Capture the cell that displays the provided text and extract its [x, y] central coordinate. 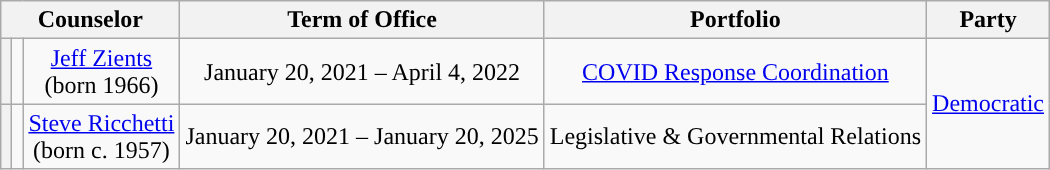
Portfolio [735, 20]
Democratic [988, 104]
Counselor [90, 20]
Jeff Zients(born 1966) [102, 72]
January 20, 2021 – April 4, 2022 [362, 72]
January 20, 2021 – January 20, 2025 [362, 136]
Party [988, 20]
Steve Ricchetti(born c. 1957) [102, 136]
COVID Response Coordination [735, 72]
Legislative & Governmental Relations [735, 136]
Term of Office [362, 20]
